Scan for the cell matching the given text and deliver its (x, y) coordinate at center. 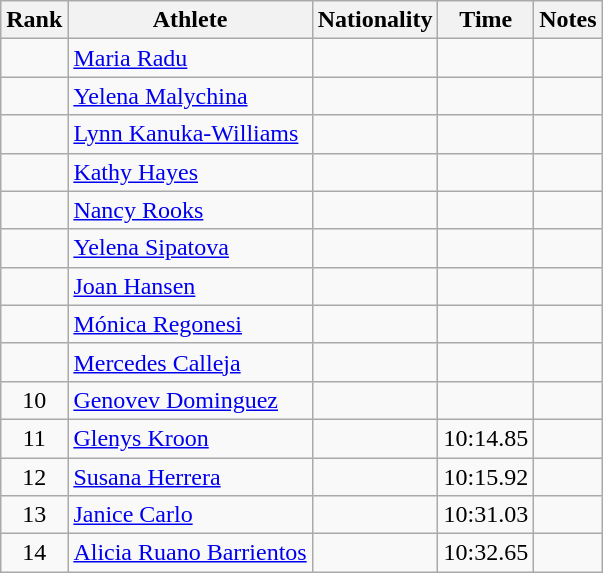
Yelena Sipatova (190, 248)
14 (34, 553)
10:15.92 (486, 477)
Time (486, 20)
Athlete (190, 20)
10:31.03 (486, 515)
10 (34, 400)
Lynn Kanuka-Williams (190, 134)
Nancy Rooks (190, 210)
Alicia Ruano Barrientos (190, 553)
Yelena Malychina (190, 96)
Maria Radu (190, 58)
13 (34, 515)
Genovev Dominguez (190, 400)
Notes (568, 20)
Rank (34, 20)
Susana Herrera (190, 477)
Mercedes Calleja (190, 362)
Janice Carlo (190, 515)
10:32.65 (486, 553)
11 (34, 438)
Nationality (375, 20)
12 (34, 477)
Mónica Regonesi (190, 324)
10:14.85 (486, 438)
Joan Hansen (190, 286)
Kathy Hayes (190, 172)
Glenys Kroon (190, 438)
